From the cell containing the given text, extract its center point as (X, Y) coordinate. 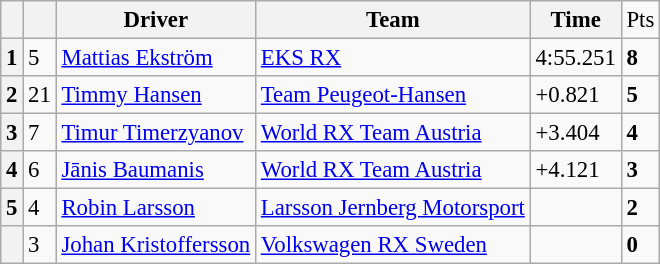
Robin Larsson (156, 208)
0 (640, 245)
8 (640, 58)
21 (40, 95)
4:55.251 (576, 58)
Team (392, 20)
1 (12, 58)
+3.404 (576, 133)
Mattias Ekström (156, 58)
Volkswagen RX Sweden (392, 245)
6 (40, 170)
Timmy Hansen (156, 95)
Pts (640, 20)
Time (576, 20)
Team Peugeot-Hansen (392, 95)
+0.821 (576, 95)
Timur Timerzyanov (156, 133)
EKS RX (392, 58)
7 (40, 133)
+4.121 (576, 170)
Johan Kristoffersson (156, 245)
Driver (156, 20)
Jānis Baumanis (156, 170)
Larsson Jernberg Motorsport (392, 208)
